Detect which cell encompasses the target text, then output its [x, y] center coordinate. 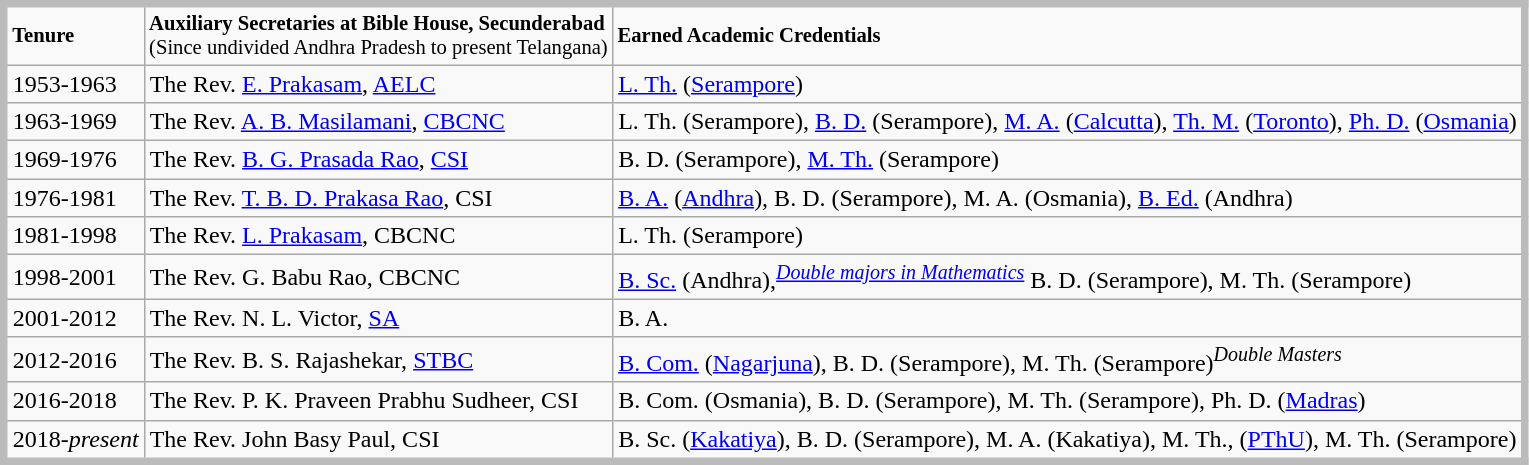
The Rev. E. Prakasam, AELC [378, 84]
1963-1969 [74, 122]
Tenure [74, 34]
L. Th. (Serampore), B. D. (Serampore), M. A. (Calcutta), Th. M. (Toronto), Ph. D. (Osmania) [1070, 122]
B. A. [1070, 319]
2012-2016 [74, 360]
1998-2001 [74, 278]
The Rev. B. S. Rajashekar, STBC [378, 360]
B. Sc. (Kakatiya), B. D. (Serampore), M. A. (Kakatiya), M. Th., (PThU), M. Th. (Serampore) [1070, 440]
The Rev. John Basy Paul, CSI [378, 440]
The Rev. P. K. Praveen Prabhu Sudheer, CSI [378, 401]
1953-1963 [74, 84]
2016-2018 [74, 401]
Earned Academic Credentials [1070, 34]
1969-1976 [74, 160]
B. A. (Andhra), B. D. (Serampore), M. A. (Osmania), B. Ed. (Andhra) [1070, 198]
The Rev. B. G. Prasada Rao, CSI [378, 160]
B. Com. (Nagarjuna), B. D. (Serampore), M. Th. (Serampore)Double Masters [1070, 360]
B. Com. (Osmania), B. D. (Serampore), M. Th. (Serampore), Ph. D. (Madras) [1070, 401]
The Rev. A. B. Masilamani, CBCNC [378, 122]
The Rev. T. B. D. Prakasa Rao, CSI [378, 198]
B. Sc. (Andhra),Double majors in Mathematics B. D. (Serampore), M. Th. (Serampore) [1070, 278]
B. D. (Serampore), M. Th. (Serampore) [1070, 160]
2018-present [74, 440]
The Rev. N. L. Victor, SA [378, 319]
1981-1998 [74, 236]
The Rev. L. Prakasam, CBCNC [378, 236]
Auxiliary Secretaries at Bible House, Secunderabad(Since undivided Andhra Pradesh to present Telangana) [378, 34]
The Rev. G. Babu Rao, CBCNC [378, 278]
2001-2012 [74, 319]
1976-1981 [74, 198]
